Extract the (X, Y) coordinate from the center of the cell holding the provided text.  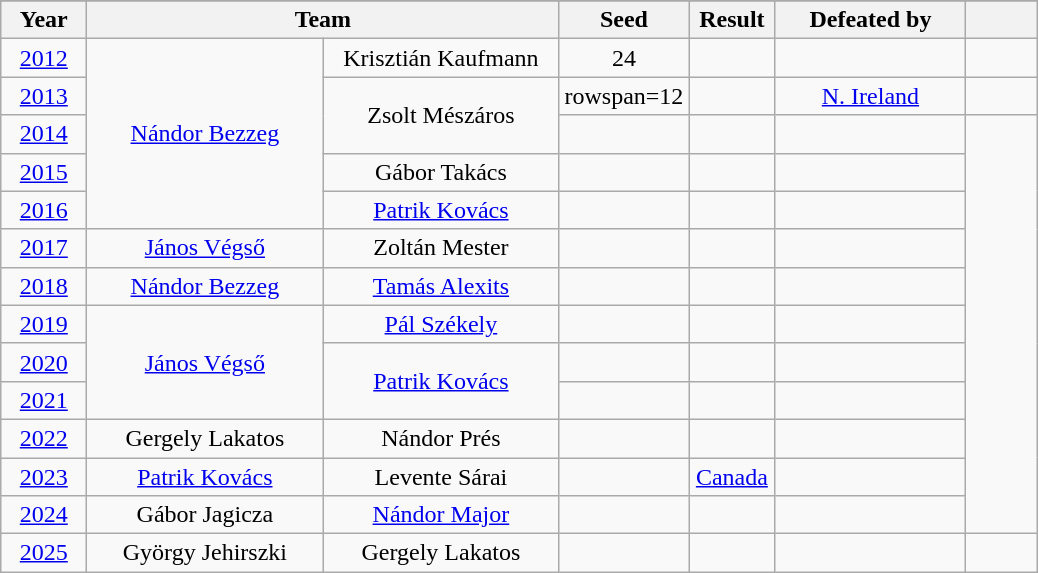
2022 (44, 438)
Gábor Jagicza (205, 515)
2025 (44, 553)
N. Ireland (870, 96)
Zsolt Mészáros (441, 115)
2024 (44, 515)
Result (732, 20)
Krisztián Kaufmann (441, 58)
2019 (44, 324)
Nándor Prés (441, 438)
Tamás Alexits (441, 286)
Gábor Takács (441, 172)
2013 (44, 96)
rowspan=12 (624, 96)
Seed (624, 20)
Levente Sárai (441, 477)
Pál Székely (441, 324)
2018 (44, 286)
Team (323, 20)
Defeated by (870, 20)
2015 (44, 172)
Year (44, 20)
2021 (44, 400)
2016 (44, 210)
24 (624, 58)
2023 (44, 477)
2017 (44, 248)
2020 (44, 362)
Canada (732, 477)
Zoltán Mester (441, 248)
2014 (44, 134)
György Jehirszki (205, 553)
Nándor Major (441, 515)
2012 (44, 58)
